Pinpoint the cell where the given text exists, returning its [X, Y] midpoint coordinate. 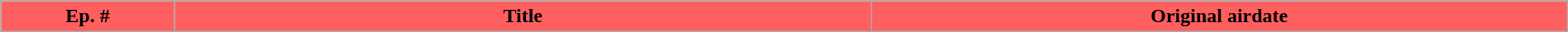
Original airdate [1219, 16]
Title [523, 16]
Ep. # [88, 16]
